Detect which cell encompasses the target text, then output its (X, Y) center coordinate. 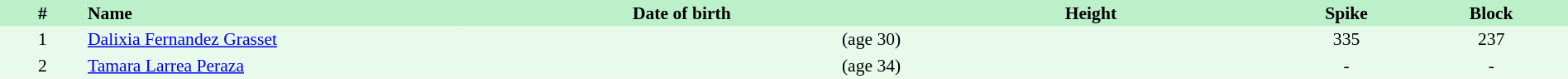
Height (1090, 13)
Date of birth (681, 13)
Name (273, 13)
2 (43, 66)
335 (1346, 40)
Tamara Larrea Peraza (273, 66)
# (43, 13)
(age 34) (681, 66)
Block (1491, 13)
(age 30) (681, 40)
Spike (1346, 13)
1 (43, 40)
Dalixia Fernandez Grasset (273, 40)
237 (1491, 40)
